Search for the cell housing the specified text and yield its [X, Y] center coordinate. 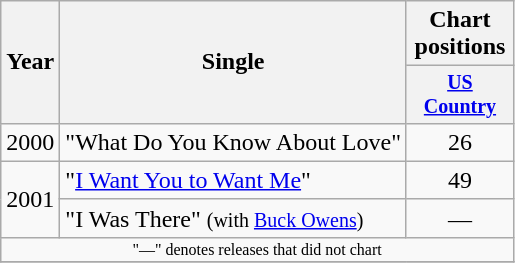
"What Do You Know About Love" [234, 142]
US Country [460, 94]
"I Want You to Want Me" [234, 180]
Single [234, 62]
2000 [30, 142]
2001 [30, 199]
"I Was There" (with Buck Owens) [234, 218]
49 [460, 180]
Year [30, 62]
— [460, 218]
"—" denotes releases that did not chart [258, 249]
26 [460, 142]
Chart positions [460, 34]
